For the text-containing cell, return its midpoint in [X, Y] coordinate format. 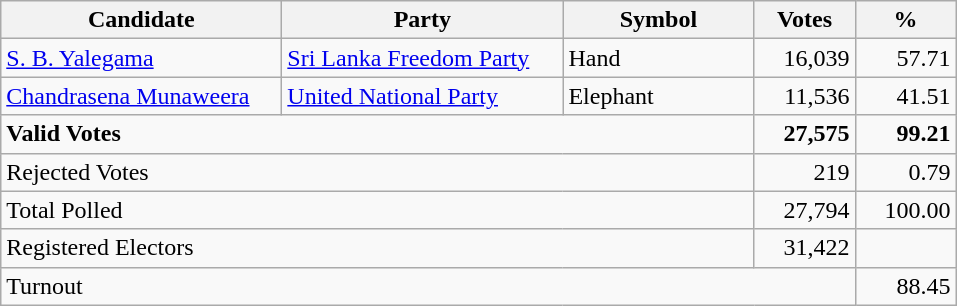
Registered Electors [378, 248]
Symbol [658, 20]
11,536 [804, 96]
57.71 [906, 58]
S. B. Yalegama [142, 58]
99.21 [906, 134]
0.79 [906, 172]
27,575 [804, 134]
Hand [658, 58]
Sri Lanka Freedom Party [422, 58]
Chandrasena Munaweera [142, 96]
Candidate [142, 20]
Elephant [658, 96]
Turnout [428, 286]
219 [804, 172]
27,794 [804, 210]
31,422 [804, 248]
Valid Votes [378, 134]
% [906, 20]
Party [422, 20]
100.00 [906, 210]
Total Polled [378, 210]
16,039 [804, 58]
Votes [804, 20]
United National Party [422, 96]
Rejected Votes [378, 172]
88.45 [906, 286]
41.51 [906, 96]
